Search for the cell housing the specified text and yield its [x, y] center coordinate. 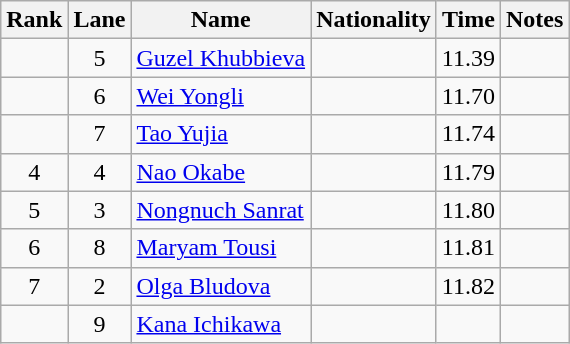
9 [100, 324]
Lane [100, 20]
Rank [34, 20]
11.82 [468, 286]
11.79 [468, 172]
11.70 [468, 96]
Wei Yongli [221, 96]
11.81 [468, 248]
11.39 [468, 58]
Time [468, 20]
Tao Yujia [221, 134]
Olga Bludova [221, 286]
11.74 [468, 134]
Name [221, 20]
3 [100, 210]
Kana Ichikawa [221, 324]
8 [100, 248]
Nao Okabe [221, 172]
Nongnuch Sanrat [221, 210]
11.80 [468, 210]
Nationality [374, 20]
Notes [535, 20]
Maryam Tousi [221, 248]
Guzel Khubbieva [221, 58]
2 [100, 286]
